Return the (X, Y) coordinate for the center point of the cell that contains the specified text.  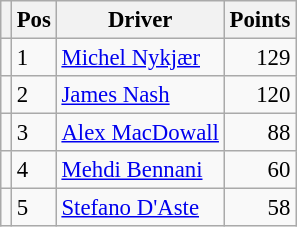
Pos (34, 20)
Alex MacDowall (140, 133)
88 (260, 133)
Mehdi Bennani (140, 170)
58 (260, 208)
Driver (140, 20)
4 (34, 170)
1 (34, 58)
60 (260, 170)
2 (34, 95)
120 (260, 95)
Michel Nykjær (140, 58)
Points (260, 20)
129 (260, 58)
3 (34, 133)
James Nash (140, 95)
5 (34, 208)
Stefano D'Aste (140, 208)
